Pinpoint the cell where the given text exists, returning its (X, Y) midpoint coordinate. 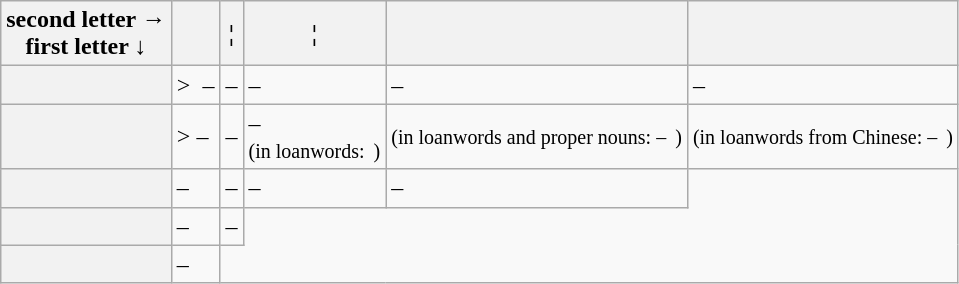
(in loanwords and proper nouns: – ) (537, 136)
– (in loanwords: ) (314, 136)
second letter → first letter ↓ (86, 34)
(in loanwords from Chinese: – ) (822, 136)
